Determine the (X, Y) coordinate at the center of the cell enclosing the given text.  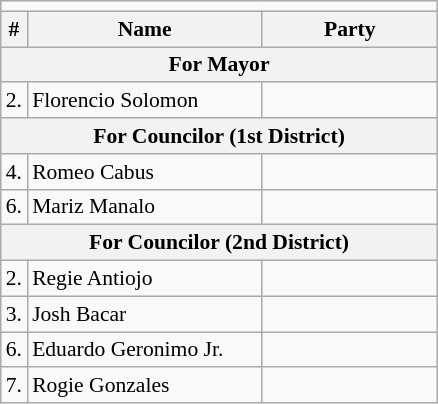
7. (14, 386)
For Councilor (2nd District) (220, 243)
Josh Bacar (144, 314)
Mariz Manalo (144, 207)
Romeo Cabus (144, 172)
Florencio Solomon (144, 101)
Eduardo Geronimo Jr. (144, 350)
Party (350, 29)
# (14, 29)
Rogie Gonzales (144, 386)
For Councilor (1st District) (220, 136)
3. (14, 314)
Regie Antiojo (144, 279)
For Mayor (220, 65)
Name (144, 29)
4. (14, 172)
